Locate the cell with the specified text and output its (X, Y) center coordinate. 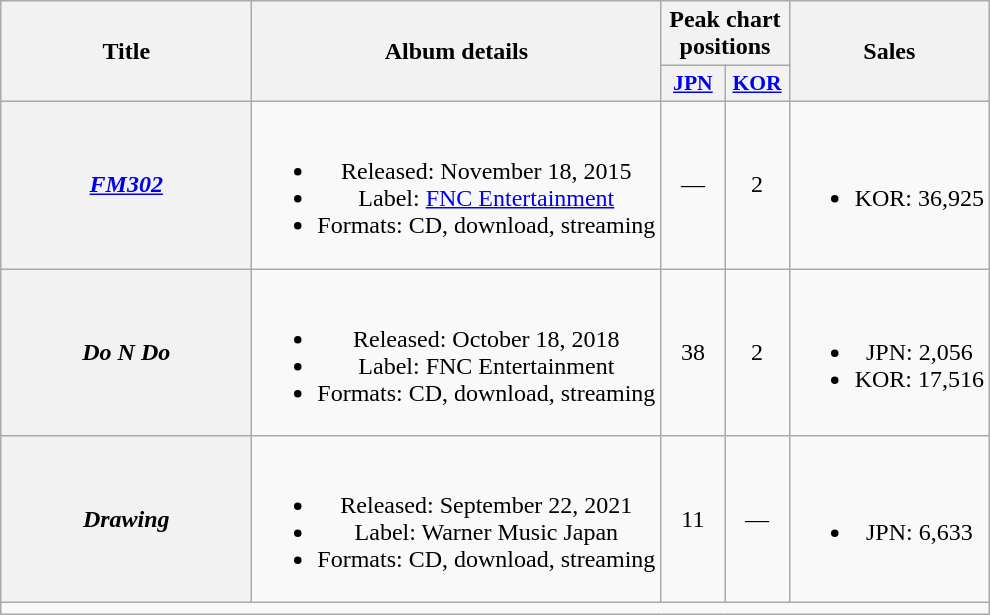
Do N Do (126, 352)
Title (126, 52)
JPN (693, 84)
KOR: 36,925 (889, 184)
JPN: 6,633 (889, 520)
Released: September 22, 2021 Label: Warner Music JapanFormats: CD, download, streaming (456, 520)
38 (693, 352)
KOR (757, 84)
FM302 (126, 184)
Drawing (126, 520)
11 (693, 520)
Released: November 18, 2015 Label: FNC EntertainmentFormats: CD, download, streaming (456, 184)
Peak chart positions (725, 34)
Sales (889, 52)
JPN: 2,056KOR: 17,516 (889, 352)
Album details (456, 52)
Released: October 18, 2018 Label: FNC EntertainmentFormats: CD, download, streaming (456, 352)
